From the cell containing the given text, extract its center point as (x, y) coordinate. 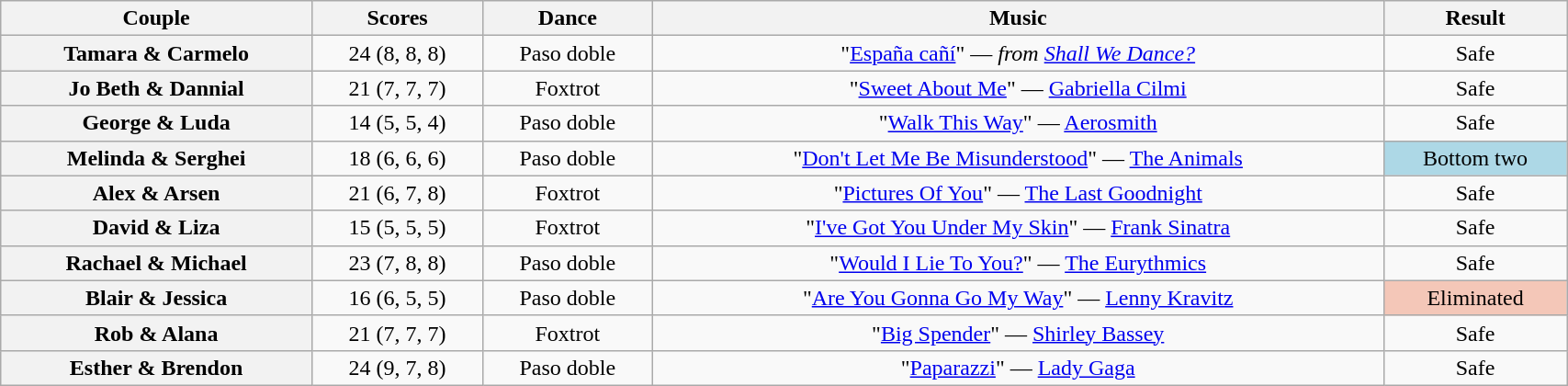
Blair & Jessica (156, 298)
"España cañí" — from Shall We Dance? (1018, 53)
16 (6, 5, 5) (397, 298)
"Are You Gonna Go My Way" — Lenny Kravitz (1018, 298)
18 (6, 6, 6) (397, 158)
Jo Beth & Dannial (156, 88)
Couple (156, 18)
14 (5, 5, 4) (397, 123)
24 (9, 7, 8) (397, 368)
Bottom two (1475, 158)
"Paparazzi" — Lady Gaga (1018, 368)
Esther & Brendon (156, 368)
"Pictures Of You" — The Last Goodnight (1018, 193)
Melinda & Serghei (156, 158)
"I've Got You Under My Skin" — Frank Sinatra (1018, 228)
"Walk This Way" — Aerosmith (1018, 123)
23 (7, 8, 8) (397, 263)
21 (6, 7, 8) (397, 193)
Rob & Alana (156, 333)
Eliminated (1475, 298)
"Sweet About Me" — Gabriella Cilmi (1018, 88)
"Big Spender" — Shirley Bassey (1018, 333)
Result (1475, 18)
Dance (568, 18)
"Would I Lie To You?" — The Eurythmics (1018, 263)
"Don't Let Me Be Misunderstood" — The Animals (1018, 158)
George & Luda (156, 123)
Rachael & Michael (156, 263)
David & Liza (156, 228)
24 (8, 8, 8) (397, 53)
Tamara & Carmelo (156, 53)
Alex & Arsen (156, 193)
Scores (397, 18)
15 (5, 5, 5) (397, 228)
Music (1018, 18)
